Pinpoint the cell where the given text exists, returning its [X, Y] midpoint coordinate. 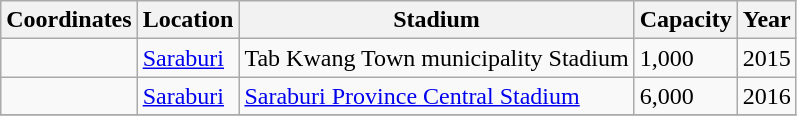
Saraburi Province Central Stadium [436, 96]
Stadium [436, 20]
Tab Kwang Town municipality Stadium [436, 58]
2016 [766, 96]
Location [188, 20]
Capacity [686, 20]
1,000 [686, 58]
6,000 [686, 96]
Coordinates [69, 20]
2015 [766, 58]
Year [766, 20]
